Output the [X, Y] coordinate of the center of the cell containing the given text.  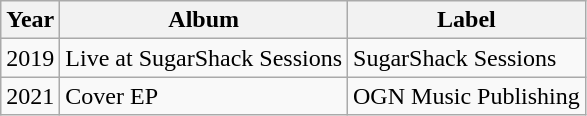
Label [467, 20]
2019 [30, 58]
SugarShack Sessions [467, 58]
Album [204, 20]
2021 [30, 96]
Live at SugarShack Sessions [204, 58]
Year [30, 20]
Cover EP [204, 96]
OGN Music Publishing [467, 96]
